Provide the (x, y) coordinate of the cell's center where the given text is located.  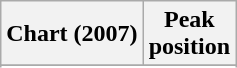
Peakposition (189, 34)
Chart (2007) (72, 34)
